Provide the (x, y) coordinate of the cell's center where the given text is located.  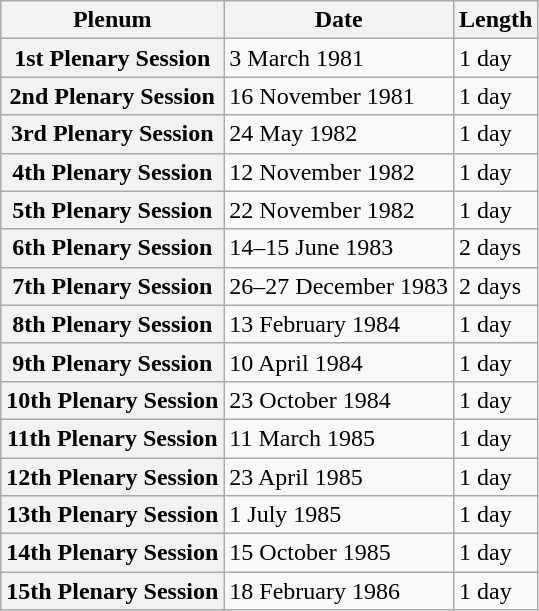
10th Plenary Session (112, 400)
1st Plenary Session (112, 58)
2nd Plenary Session (112, 96)
Plenum (112, 20)
13th Plenary Session (112, 515)
11th Plenary Session (112, 438)
9th Plenary Session (112, 362)
16 November 1981 (339, 96)
7th Plenary Session (112, 286)
1 July 1985 (339, 515)
3rd Plenary Session (112, 134)
15 October 1985 (339, 553)
13 February 1984 (339, 324)
26–27 December 1983 (339, 286)
14–15 June 1983 (339, 248)
22 November 1982 (339, 210)
14th Plenary Session (112, 553)
11 March 1985 (339, 438)
23 April 1985 (339, 477)
5th Plenary Session (112, 210)
18 February 1986 (339, 591)
8th Plenary Session (112, 324)
12th Plenary Session (112, 477)
24 May 1982 (339, 134)
15th Plenary Session (112, 591)
12 November 1982 (339, 172)
4th Plenary Session (112, 172)
10 April 1984 (339, 362)
Length (495, 20)
6th Plenary Session (112, 248)
3 March 1981 (339, 58)
23 October 1984 (339, 400)
Date (339, 20)
